Return [X, Y] of the center of cell containing provided text 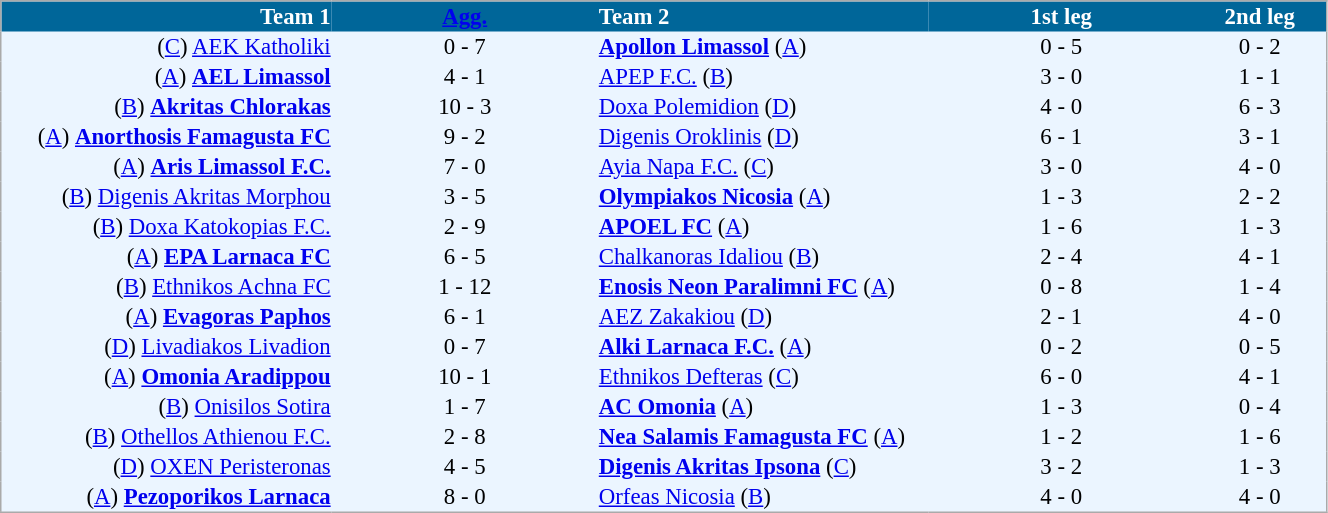
AC Omonia (A) [762, 407]
Olympiakos Nicosia (A) [762, 197]
Ethnikos Defteras (C) [762, 377]
7 - 0 [464, 167]
2 - 4 [1062, 257]
4 - 5 [464, 467]
(B) Onisilos Sotira [166, 407]
10 - 1 [464, 377]
Doxa Polemidion (D) [762, 107]
9 - 2 [464, 137]
(B) Ethnikos Achna FC [166, 287]
1 - 2 [1062, 437]
2 - 2 [1260, 197]
(A) EPA Larnaca FC [166, 257]
6 - 0 [1062, 377]
2 - 1 [1062, 317]
(B) Digenis Akritas Morphou [166, 197]
10 - 3 [464, 107]
8 - 0 [464, 497]
2 - 9 [464, 227]
6 - 5 [464, 257]
1 - 7 [464, 407]
Team 1 [166, 16]
Alki Larnaca F.C. (A) [762, 347]
(A) Anorthosis Famagusta FC [166, 137]
1 - 12 [464, 287]
(B) Othellos Athienou F.C. [166, 437]
Team 2 [762, 16]
0 - 8 [1062, 287]
0 - 4 [1260, 407]
(A) AEL Limassol [166, 77]
6 - 3 [1260, 107]
Digenis Akritas Ipsona (C) [762, 467]
(A) Aris Limassol F.C. [166, 167]
(B) Akritas Chlorakas [166, 107]
(D) OXEN Peristeronas [166, 467]
APOEL FC (A) [762, 227]
2nd leg [1260, 16]
Chalkanoras Idaliou (B) [762, 257]
1st leg [1062, 16]
(B) Doxa Katokopias F.C. [166, 227]
AEZ Zakakiou (D) [762, 317]
3 - 2 [1062, 467]
Agg. [464, 16]
1 - 1 [1260, 77]
(A) Omonia Aradippou [166, 377]
Orfeas Nicosia (B) [762, 497]
(D) Livadiakos Livadion [166, 347]
2 - 8 [464, 437]
(A) Evagoras Paphos [166, 317]
(A) Pezoporikos Larnaca [166, 497]
Enosis Neon Paralimni FC (A) [762, 287]
3 - 1 [1260, 137]
Nea Salamis Famagusta FC (A) [762, 437]
(C) AEK Katholiki [166, 47]
Ayia Napa F.C. (C) [762, 167]
1 - 4 [1260, 287]
3 - 5 [464, 197]
Apollon Limassol (A) [762, 47]
APEP F.C. (B) [762, 77]
Digenis Oroklinis (D) [762, 137]
